Scan for the cell matching the given text and deliver its (X, Y) coordinate at center. 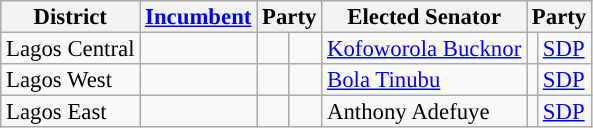
Anthony Adefuye (424, 112)
Bola Tinubu (424, 80)
District (70, 17)
Incumbent (198, 17)
Lagos East (70, 112)
Elected Senator (424, 17)
Kofoworola Bucknor (424, 49)
Lagos West (70, 80)
Lagos Central (70, 49)
